Find where the given text appears and provide that cell's center as [x, y] coordinate. 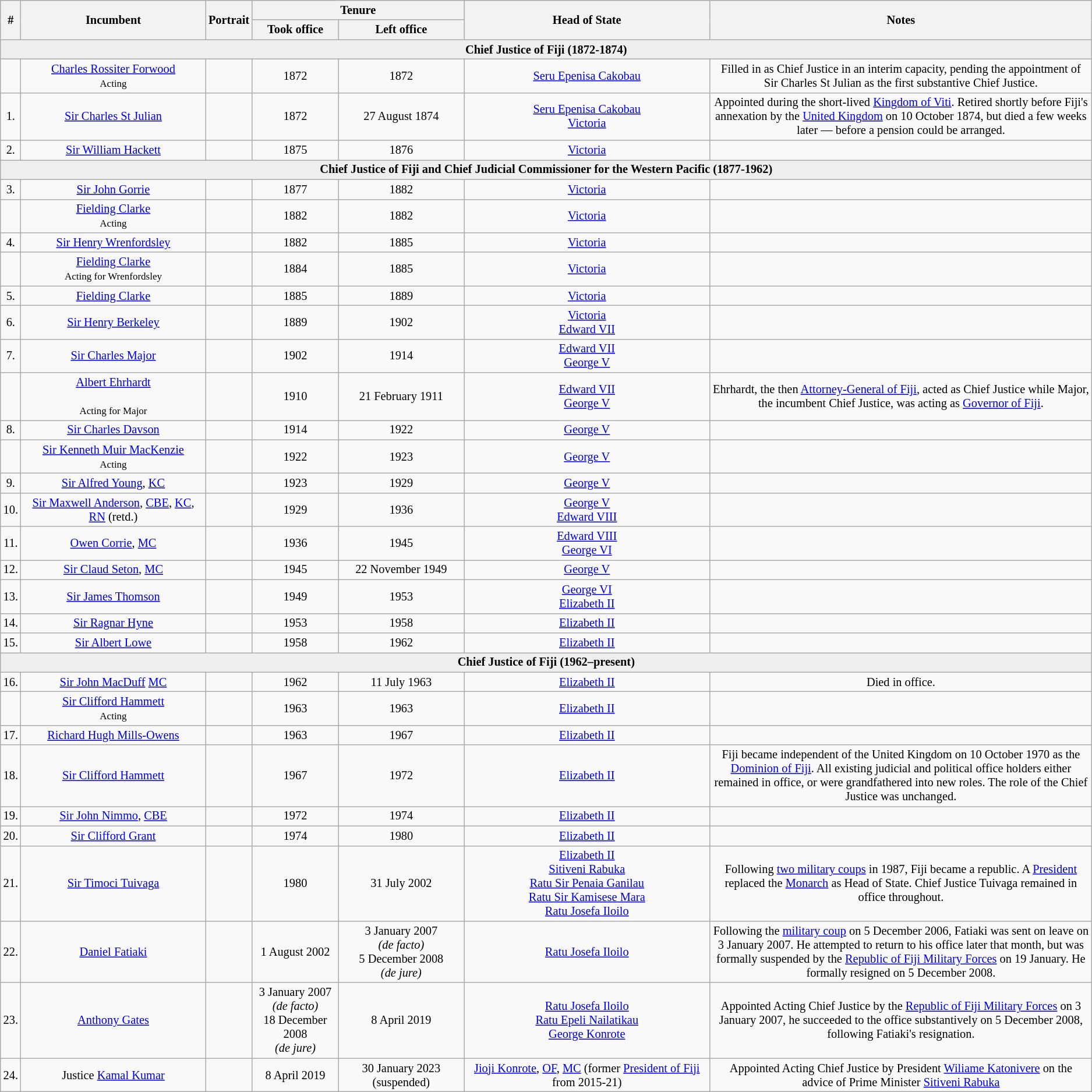
27 August 1874 [401, 116]
Fielding Clarke [113, 296]
22 November 1949 [401, 570]
Sir John Gorrie [113, 189]
Sir Albert Lowe [113, 642]
10. [10, 510]
6. [10, 322]
18. [10, 776]
24. [10, 1075]
Sir Henry Berkeley [113, 322]
20. [10, 836]
1910 [295, 397]
9. [10, 483]
Sir Henry Wrenfordsley [113, 242]
3 January 2007(de facto)5 December 2008(de jure) [401, 952]
Sir John Nimmo, CBE [113, 816]
Chief Justice of Fiji (1872-1874) [546, 50]
George VEdward VIII [587, 510]
13. [10, 596]
Fielding ClarkeActing for Wrenfordsley [113, 269]
22. [10, 952]
# [10, 20]
Daniel Fatiaki [113, 952]
1 August 2002 [295, 952]
George VIElizabeth II [587, 596]
Ratu Josefa Iloilo [587, 952]
Sir Alfred Young, KC [113, 483]
Portrait [229, 20]
Sir Ragnar Hyne [113, 623]
31 July 2002 [401, 884]
Edward VIIIGeorge VI [587, 543]
1877 [295, 189]
Charles Rossiter ForwoodActing [113, 76]
Sir Maxwell Anderson, CBE, KC, RN (retd.) [113, 510]
19. [10, 816]
Sir Kenneth Muir MacKenzieActing [113, 457]
Chief Justice of Fiji (1962–present) [546, 662]
Sir Charles Davson [113, 430]
16. [10, 682]
Richard Hugh Mills-Owens [113, 735]
Sir John MacDuff MC [113, 682]
Left office [401, 30]
Jioji Konrote, OF, MC (former President of Fiji from 2015-21) [587, 1075]
Notes [901, 20]
5. [10, 296]
Filled in as Chief Justice in an interim capacity, pending the appointment of Sir Charles St Julian as the first substantive Chief Justice. [901, 76]
Elizabeth IISitiveni RabukaRatu Sir Penaia GanilauRatu Sir Kamisese MaraRatu Josefa Iloilo [587, 884]
12. [10, 570]
1949 [295, 596]
Head of State [587, 20]
2. [10, 150]
Seru Epenisa Cakobau [587, 76]
Sir Timoci Tuivaga [113, 884]
Sir Charles St Julian [113, 116]
VictoriaEdward VII [587, 322]
1875 [295, 150]
Chief Justice of Fiji and Chief Judicial Commissioner for the Western Pacific (1877-1962) [546, 169]
Sir Charles Major [113, 356]
7. [10, 356]
8. [10, 430]
Incumbent [113, 20]
Sir James Thomson [113, 596]
Sir Claud Seton, MC [113, 570]
4. [10, 242]
Sir Clifford Grant [113, 836]
1. [10, 116]
Ehrhardt, the then Attorney-General of Fiji, acted as Chief Justice while Major, the incumbent Chief Justice, was acting as Governor of Fiji. [901, 397]
23. [10, 1020]
Sir Clifford Hammett [113, 776]
30 January 2023 (suspended) [401, 1075]
Appointed Acting Chief Justice by President Wiliame Katonivere on the advice of Prime Minister Sitiveni Rabuka [901, 1075]
21 February 1911 [401, 397]
1884 [295, 269]
Died in office. [901, 682]
Ratu Josefa IloiloRatu Epeli NailatikauGeorge Konrote [587, 1020]
Owen Corrie, MC [113, 543]
11. [10, 543]
17. [10, 735]
Fielding ClarkeActing [113, 216]
11 July 1963 [401, 682]
3. [10, 189]
Seru Epenisa CakobauVictoria [587, 116]
14. [10, 623]
Sir Clifford HammettActing [113, 708]
1876 [401, 150]
3 January 2007(de facto)18 December 2008(de jure) [295, 1020]
Sir William Hackett [113, 150]
Took office [295, 30]
Justice Kamal Kumar [113, 1075]
Albert EhrhardtActing for Major [113, 397]
15. [10, 642]
Anthony Gates [113, 1020]
Tenure [358, 10]
21. [10, 884]
